Identify which cell holds the provided text, then report its (X, Y) central coordinate. 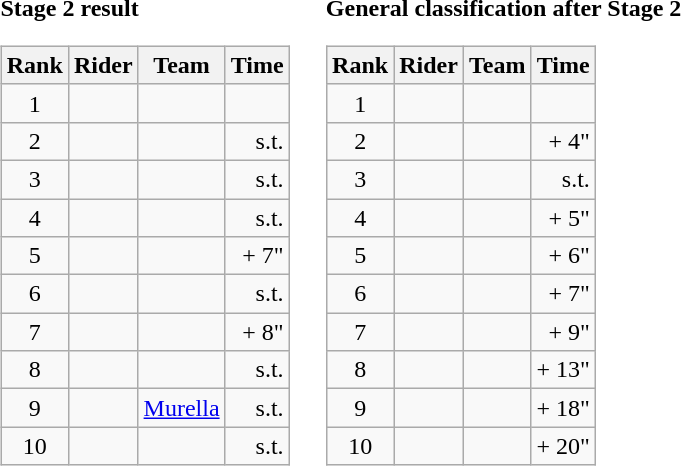
+ 18" (563, 408)
+ 13" (563, 370)
+ 6" (563, 256)
+ 20" (563, 446)
+ 5" (563, 217)
+ 4" (563, 141)
+ 9" (563, 332)
Murella (182, 408)
+ 8" (257, 332)
